For the text-containing cell, return its midpoint in [x, y] coordinate format. 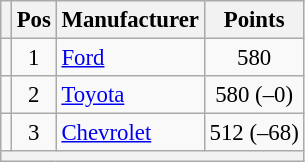
580 (–0) [254, 95]
3 [34, 133]
Pos [34, 20]
Manufacturer [130, 20]
1 [34, 58]
Chevrolet [130, 133]
Toyota [130, 95]
Points [254, 20]
512 (–68) [254, 133]
2 [34, 95]
Ford [130, 58]
580 [254, 58]
